Return (x, y) of the center of cell containing provided text 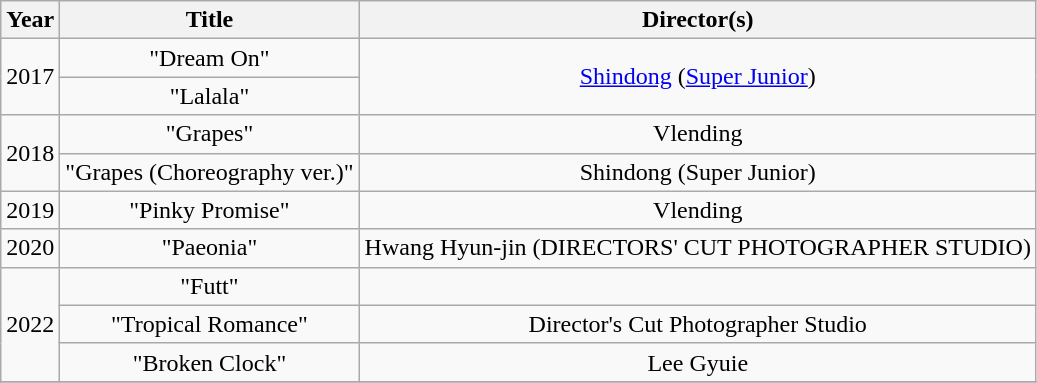
"Grapes (Choreography ver.)" (210, 172)
"Paeonia" (210, 248)
Director's Cut Photographer Studio (698, 324)
"Pinky Promise" (210, 210)
"Broken Clock" (210, 362)
2017 (30, 77)
2019 (30, 210)
2022 (30, 324)
2018 (30, 153)
"Dream On" (210, 58)
"Futt" (210, 286)
Year (30, 20)
"Grapes" (210, 134)
Lee Gyuie (698, 362)
2020 (30, 248)
"Tropical Romance" (210, 324)
Hwang Hyun-jin (DIRECTORS' CUT PHOTOGRAPHER STUDIO) (698, 248)
Director(s) (698, 20)
"Lalala" (210, 96)
Title (210, 20)
